For the text-containing cell, return its midpoint in (x, y) coordinate format. 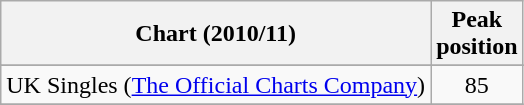
Chart (2010/11) (216, 34)
85 (477, 85)
Peakposition (477, 34)
UK Singles (The Official Charts Company) (216, 85)
